Identify which cell holds the provided text, then report its [x, y] central coordinate. 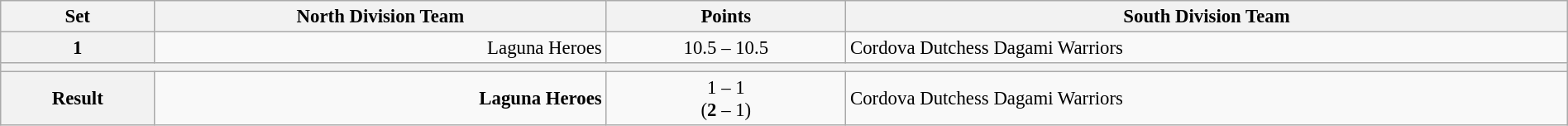
1 [78, 48]
Points [726, 17]
10.5 – 10.5 [726, 48]
Result [78, 99]
Set [78, 17]
1 – 1(2 – 1) [726, 99]
South Division Team [1207, 17]
North Division Team [380, 17]
